Scan for the cell matching the given text and deliver its [X, Y] coordinate at center. 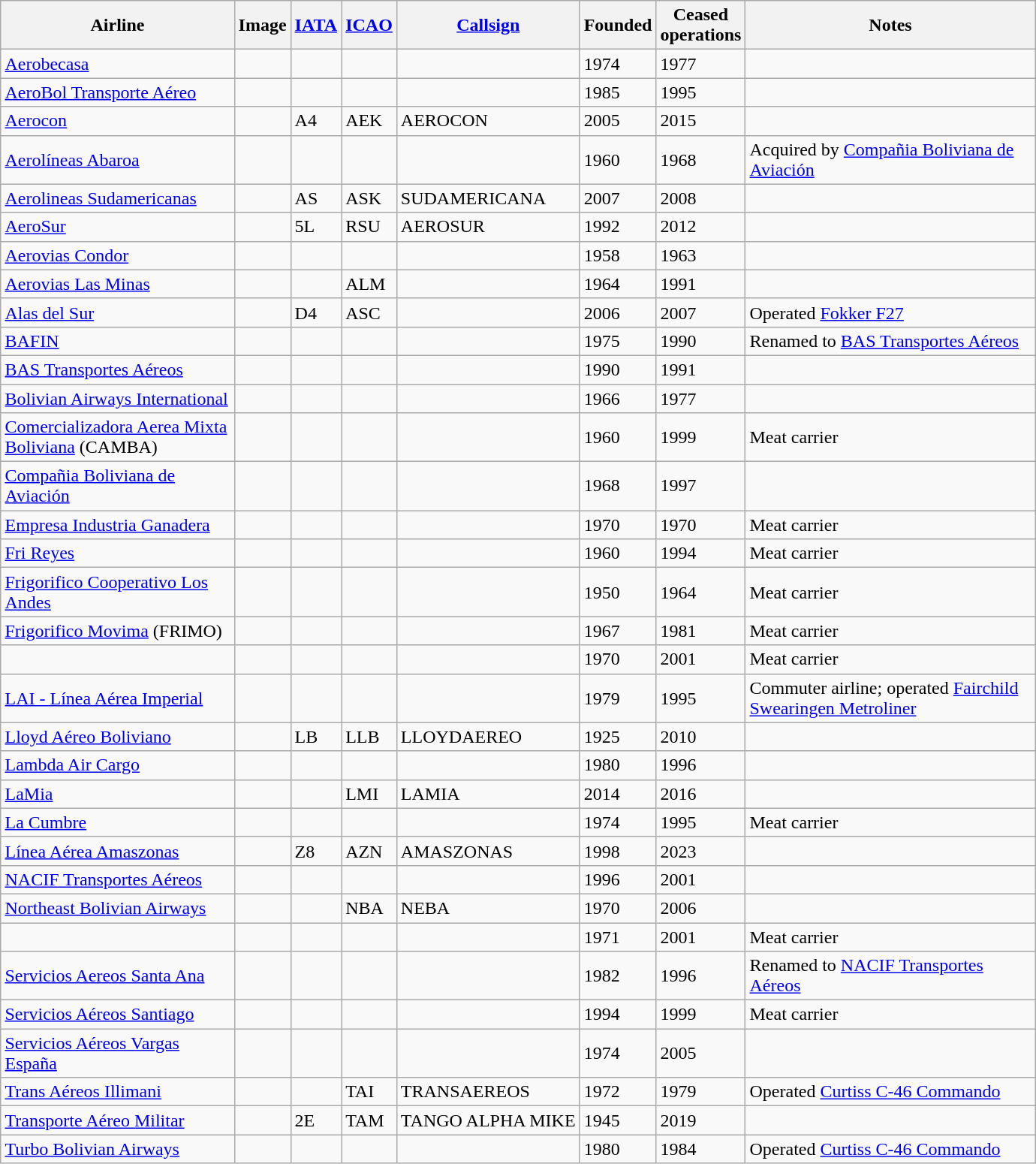
IATA [316, 26]
Founded [618, 26]
D4 [316, 312]
1950 [618, 592]
5L [316, 227]
Bolivian Airways International [117, 399]
2023 [701, 851]
1958 [618, 255]
Renamed to NACIF Transportes Aéreos [890, 976]
Image [263, 26]
Lloyd Aéreo Boliviano [117, 737]
Lambda Air Cargo [117, 765]
AEROCON [488, 121]
1981 [701, 631]
A4 [316, 121]
LLOYDAEREO [488, 737]
2010 [701, 737]
Aerolineas Sudamericanas [117, 198]
Línea Aérea Amaszonas [117, 851]
NBA [369, 908]
Ceasedoperations [701, 26]
LAMIA [488, 794]
ASK [369, 198]
RSU [369, 227]
2012 [701, 227]
LAI - Línea Aérea Imperial [117, 698]
Empresa Industria Ganadera [117, 525]
Airline [117, 26]
2016 [701, 794]
BAS Transportes Aéreos [117, 369]
Fri Reyes [117, 553]
Z8 [316, 851]
ALM [369, 284]
BAFIN [117, 341]
TANGO ALPHA MIKE [488, 1120]
AeroBol Transporte Aéreo [117, 92]
2019 [701, 1120]
Northeast Bolivian Airways [117, 908]
Callsign [488, 26]
Operated Fokker F27 [890, 312]
AEK [369, 121]
1963 [701, 255]
Alas del Sur [117, 312]
1925 [618, 737]
1982 [618, 976]
Aerovias Condor [117, 255]
Aerovias Las Minas [117, 284]
Aerobecasa [117, 64]
Turbo Bolivian Airways [117, 1149]
Commuter airline; operated Fairchild Swearingen Metroliner [890, 698]
AS [316, 198]
1967 [618, 631]
1998 [618, 851]
1985 [618, 92]
Frigorifico Cooperativo Los Andes [117, 592]
Transporte Aéreo Militar [117, 1120]
Servicios Aéreos Santiago [117, 1015]
1945 [618, 1120]
ICAO [369, 26]
1966 [618, 399]
LLB [369, 737]
SUDAMERICANA [488, 198]
1984 [701, 1149]
2015 [701, 121]
Comercializadora Aerea Mixta Boliviana (CAMBA) [117, 437]
AMASZONAS [488, 851]
TAM [369, 1120]
LB [316, 737]
1975 [618, 341]
2E [316, 1120]
ASC [369, 312]
Servicios Aereos Santa Ana [117, 976]
1997 [701, 487]
Acquired by Compañia Boliviana de Aviación [890, 159]
2008 [701, 198]
Notes [890, 26]
1971 [618, 936]
AZN [369, 851]
LaMia [117, 794]
Trans Aéreos Illimani [117, 1092]
AeroSur [117, 227]
Aerolíneas Abaroa [117, 159]
Renamed to BAS Transportes Aéreos [890, 341]
NACIF Transportes Aéreos [117, 879]
2014 [618, 794]
TRANSAEREOS [488, 1092]
TAI [369, 1092]
Frigorifico Movima (FRIMO) [117, 631]
LMI [369, 794]
La Cumbre [117, 822]
1972 [618, 1092]
1992 [618, 227]
AEROSUR [488, 227]
Servicios Aéreos Vargas España [117, 1053]
Aerocon [117, 121]
Compañia Boliviana de Aviación [117, 487]
NEBA [488, 908]
